Determine the [X, Y] coordinate at the center of the cell enclosing the given text.  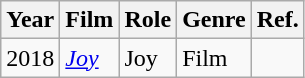
Genre [214, 20]
Ref. [278, 20]
2018 [30, 58]
Role [148, 20]
Year [30, 20]
